Capture the cell that displays the provided text and extract its (X, Y) central coordinate. 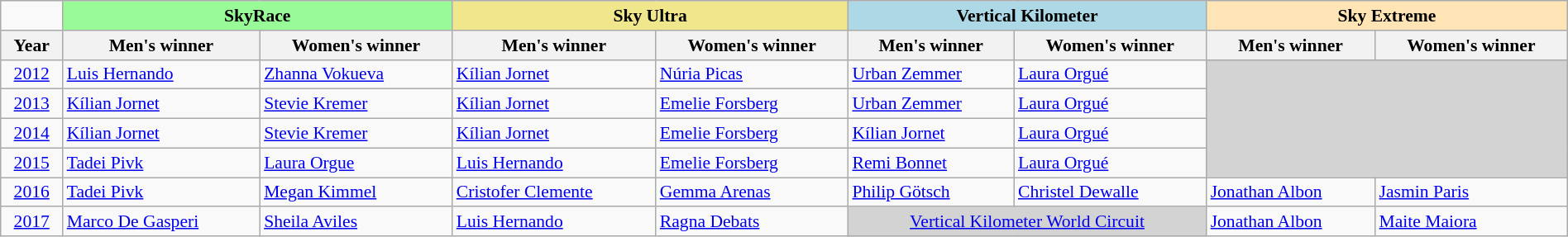
2016 (31, 192)
Maite Maiora (1472, 222)
Cristofer Clemente (554, 192)
Zhanna Vokueva (356, 74)
Remi Bonnet (931, 163)
Philip Götsch (931, 192)
2015 (31, 163)
Year (31, 45)
2017 (31, 222)
Jasmin Paris (1472, 192)
Sky Extreme (1388, 16)
SkyRace (258, 16)
Laura Orgue (356, 163)
Megan Kimmel (356, 192)
Ragna Debats (753, 222)
Sky Ultra (650, 16)
Christel Dewalle (1110, 192)
2013 (31, 104)
Vertical Kilometer (1027, 16)
2012 (31, 74)
Sheila Aviles (356, 222)
Vertical Kilometer World Circuit (1027, 222)
Núria Picas (753, 74)
2014 (31, 134)
Gemma Arenas (753, 192)
Marco De Gasperi (161, 222)
